Output the (X, Y) coordinate of the center of the cell containing the given text.  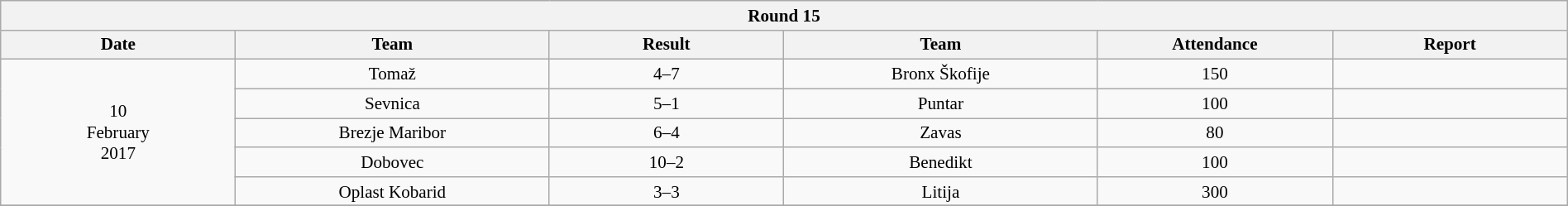
Bronx Škofije (941, 74)
4–7 (667, 74)
Oplast Kobarid (392, 190)
Litija (941, 190)
Tomaž (392, 74)
Brezje Maribor (392, 132)
80 (1215, 132)
Round 15 (784, 15)
Date (118, 45)
Report (1450, 45)
150 (1215, 74)
3–3 (667, 190)
Result (667, 45)
5–1 (667, 103)
Puntar (941, 103)
300 (1215, 190)
6–4 (667, 132)
Dobovec (392, 162)
Attendance (1215, 45)
10 February 2017 (118, 132)
Benedikt (941, 162)
Sevnica (392, 103)
Zavas (941, 132)
10–2 (667, 162)
